Return [X, Y] of the center of cell containing provided text 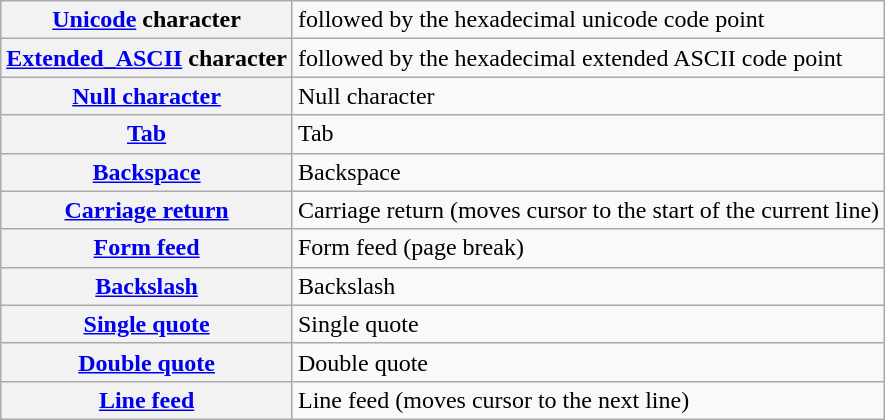
Line feed [147, 400]
followed by the hexadecimal unicode code point [588, 20]
Line feed (moves cursor to the next line) [588, 400]
Form feed (page break) [588, 248]
Carriage return (moves cursor to the start of the current line) [588, 210]
Carriage return [147, 210]
Form feed [147, 248]
Extended_ASCII character [147, 58]
followed by the hexadecimal extended ASCII code point [588, 58]
Unicode character [147, 20]
